Output the [x, y] coordinate of the center of the cell containing the given text.  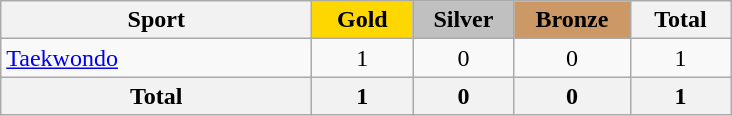
Taekwondo [156, 58]
Gold [362, 20]
Sport [156, 20]
Bronze [572, 20]
Silver [464, 20]
